Return [X, Y] of the center of cell containing provided text 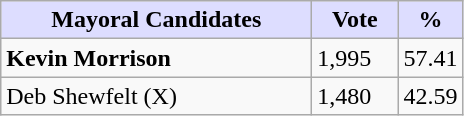
Deb Shewfelt (X) [156, 96]
42.59 [430, 96]
Mayoral Candidates [156, 20]
1,480 [355, 96]
1,995 [355, 58]
% [430, 20]
57.41 [430, 58]
Vote [355, 20]
Kevin Morrison [156, 58]
